Search for the cell housing the specified text and yield its [X, Y] center coordinate. 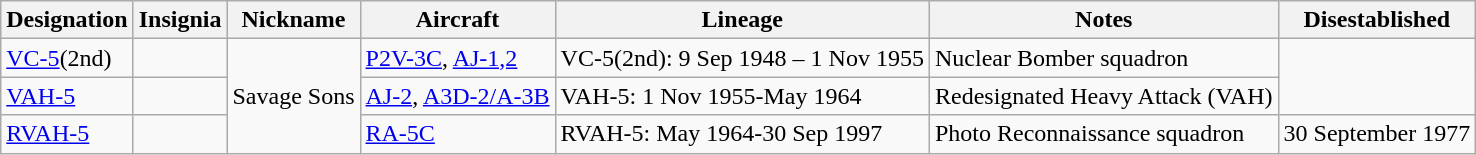
Nickname [294, 20]
Nuclear Bomber squadron [1104, 58]
Aircraft [458, 20]
Disestablished [1377, 20]
VC-5(2nd) [67, 58]
VAH-5: 1 Nov 1955-May 1964 [742, 96]
30 September 1977 [1377, 134]
Savage Sons [294, 96]
AJ-2, A3D-2/A-3B [458, 96]
VC-5(2nd): 9 Sep 1948 – 1 Nov 1955 [742, 58]
Notes [1104, 20]
VAH-5 [67, 96]
RVAH-5: May 1964-30 Sep 1997 [742, 134]
RA-5C [458, 134]
RVAH-5 [67, 134]
Photo Reconnaissance squadron [1104, 134]
P2V-3C, AJ-1,2 [458, 58]
Redesignated Heavy Attack (VAH) [1104, 96]
Insignia [180, 20]
Designation [67, 20]
Lineage [742, 20]
